Detect which cell encompasses the target text, then output its (x, y) center coordinate. 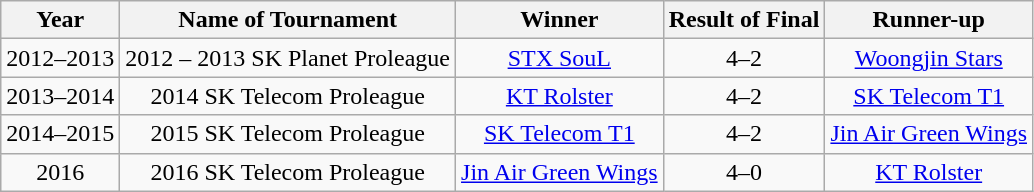
Runner-up (929, 20)
2014–2015 (60, 134)
Year (60, 20)
STX SouL (560, 58)
4–0 (744, 172)
2014 SK Telecom Proleague (288, 96)
Result of Final (744, 20)
Winner (560, 20)
2012–2013 (60, 58)
2016 SK Telecom Proleague (288, 172)
Woongjin Stars (929, 58)
2016 (60, 172)
2012 – 2013 SK Planet Proleague (288, 58)
Name of Tournament (288, 20)
2013–2014 (60, 96)
2015 SK Telecom Proleague (288, 134)
